Output the [X, Y] coordinate of the center of the cell containing the given text.  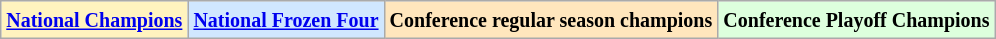
Conference regular season champions [551, 20]
Conference Playoff Champions [856, 20]
National Frozen Four [286, 20]
National Champions [94, 20]
